Scan for the cell matching the given text and deliver its (x, y) coordinate at center. 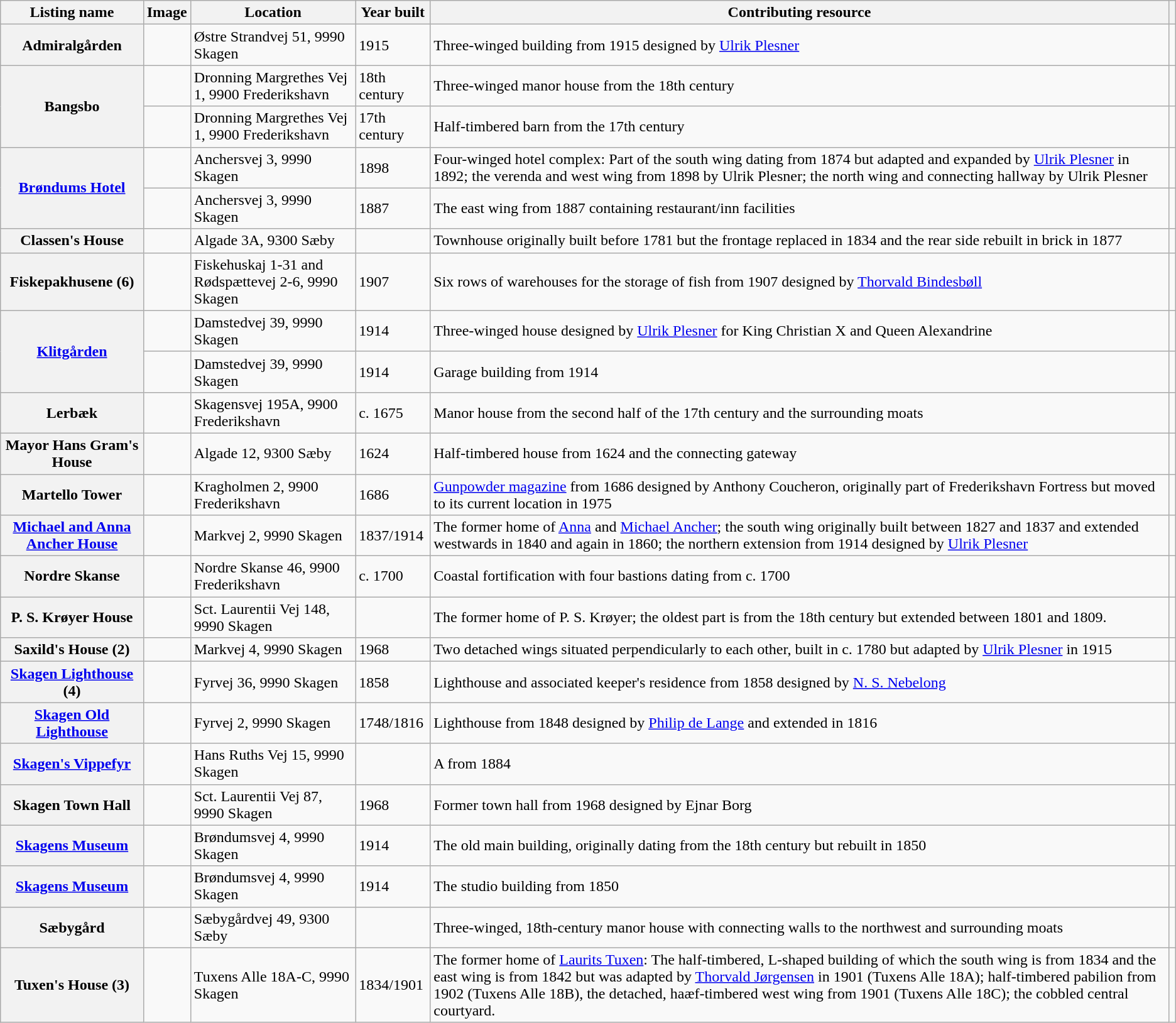
Michael and Anna Ancher House (72, 535)
Fyrvej 36, 9990 Skagen (273, 682)
Fiskepakhusene (6) (72, 282)
The former home of P. S. Krøyer; the oldest part is from the 18th century but extended between 1801 and 1809. (799, 617)
Tuxens Alle 18A-C, 9990 Skagen (273, 985)
Nordre Skanse 46, 9900 Frederikshavn (273, 577)
Hans Ruths Vej 15, 9990 Skagen (273, 764)
Lerbæk (72, 412)
1887 (393, 209)
c. 1675 (393, 412)
Coastal fortification with four bastions dating from c. 1700 (799, 577)
Two detached wings situated perpendicularly to each other, built in c. 1780 but adapted by Ulrik Plesner in 1915 (799, 650)
The studio building from 1850 (799, 886)
Klitgården (72, 351)
Nordre Skanse (72, 577)
Three-winged manor house from the 18th century (799, 85)
Location (273, 13)
18th century (393, 85)
1907 (393, 282)
Markvej 4, 9990 Skagen (273, 650)
Admiralgården (72, 45)
The east wing from 1887 containing restaurant/inn facilities (799, 209)
Algade 12, 9300 Sæby (273, 454)
c. 1700 (393, 577)
Kragholmen 2, 9900 Frederikshavn (273, 494)
Sæbygårdvej 49, 9300 Sæby (273, 927)
Manor house from the second half of the 17th century and the surrounding moats (799, 412)
Fiskehuskaj 1-31 and Rødspættevej 2-6, 9990 Skagen (273, 282)
17th century (393, 127)
Image (167, 13)
Sæbygård (72, 927)
Garage building from 1914 (799, 372)
Skagen Lighthouse (4) (72, 682)
Martello Tower (72, 494)
Three-winged, 18th-century manor house with connecting walls to the northwest and surrounding moats (799, 927)
Skagen's Vippefyr (72, 764)
1858 (393, 682)
Townhouse originally built before 1781 but the frontage replaced in 1834 and the rear side rebuilt in brick in 1877 (799, 241)
Six rows of warehouses for the storage of fish from 1907 designed by Thorvald Bindesbøll (799, 282)
Mayor Hans Gram's House (72, 454)
1748/1816 (393, 723)
Year built (393, 13)
P. S. Krøyer House (72, 617)
Half-timbered house from 1624 and the connecting gateway (799, 454)
Classen's House (72, 241)
1686 (393, 494)
Skagensvej 195A, 9900 Frederikshavn (273, 412)
Brøndums Hotel (72, 188)
Former town hall from 1968 designed by Ejnar Borg (799, 804)
Algade 3A, 9300 Sæby (273, 241)
Østre Strandvej 51, 9990 Skagen (273, 45)
1834/1901 (393, 985)
Contributing resource (799, 13)
Fyrvej 2, 9990 Skagen (273, 723)
Skagen Old Lighthouse (72, 723)
Lighthouse from 1848 designed by Philip de Lange and extended in 1816 (799, 723)
1624 (393, 454)
Bangsbo (72, 106)
Three-winged building from 1915 designed by Ulrik Plesner (799, 45)
Markvej 2, 9990 Skagen (273, 535)
Half-timbered barn from the 17th century (799, 127)
Sct. Laurentii Vej 148, 9990 Skagen (273, 617)
Lighthouse and associated keeper's residence from 1858 designed by N. S. Nebelong (799, 682)
1898 (393, 167)
A from 1884 (799, 764)
Saxild's House (2) (72, 650)
The old main building, originally dating from the 18th century but rebuilt in 1850 (799, 846)
Skagen Town Hall (72, 804)
Sct. Laurentii Vej 87, 9990 Skagen (273, 804)
1837/1914 (393, 535)
Listing name (72, 13)
Tuxen's House (3) (72, 985)
Gunpowder magazine from 1686 designed by Anthony Coucheron, originally part of Frederikshavn Fortress but moved to its current location in 1975 (799, 494)
1915 (393, 45)
Three-winged house designed by Ulrik Plesner for King Christian X and Queen Alexandrine (799, 331)
